Locate the cell with the specified text and output its [X, Y] center coordinate. 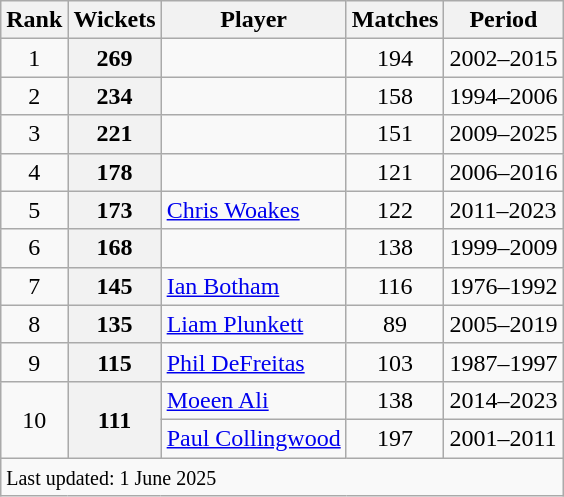
2 [34, 96]
103 [395, 362]
122 [395, 210]
10 [34, 419]
Moeen Ali [254, 400]
116 [395, 286]
194 [395, 58]
6 [34, 248]
1976–1992 [504, 286]
151 [395, 134]
8 [34, 324]
197 [395, 438]
158 [395, 96]
2001–2011 [504, 438]
2011–2023 [504, 210]
1999–2009 [504, 248]
2009–2025 [504, 134]
234 [114, 96]
168 [114, 248]
2002–2015 [504, 58]
269 [114, 58]
135 [114, 324]
3 [34, 134]
Chris Woakes [254, 210]
Period [504, 20]
2014–2023 [504, 400]
1987–1997 [504, 362]
2005–2019 [504, 324]
111 [114, 419]
89 [395, 324]
2006–2016 [504, 172]
121 [395, 172]
Ian Botham [254, 286]
Rank [34, 20]
5 [34, 210]
Wickets [114, 20]
Paul Collingwood [254, 438]
7 [34, 286]
145 [114, 286]
173 [114, 210]
Liam Plunkett [254, 324]
115 [114, 362]
Phil DeFreitas [254, 362]
Player [254, 20]
221 [114, 134]
1994–2006 [504, 96]
1 [34, 58]
Last updated: 1 June 2025 [282, 477]
9 [34, 362]
4 [34, 172]
Matches [395, 20]
178 [114, 172]
